Locate the cell with the specified text and output its [X, Y] center coordinate. 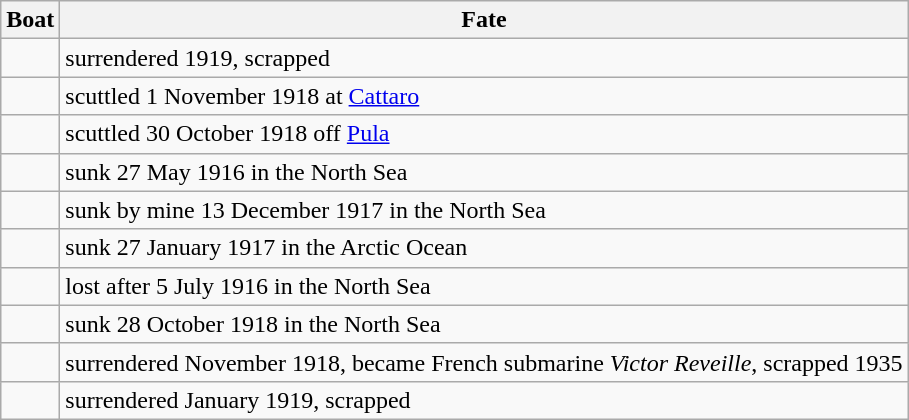
sunk 27 January 1917 in the Arctic Ocean [484, 248]
surrendered November 1918, became French submarine Victor Reveille, scrapped 1935 [484, 362]
surrendered 1919, scrapped [484, 58]
sunk 28 October 1918 in the North Sea [484, 324]
Boat [30, 20]
scuttled 30 October 1918 off Pula [484, 134]
lost after 5 July 1916 in the North Sea [484, 286]
surrendered January 1919, scrapped [484, 400]
sunk by mine 13 December 1917 in the North Sea [484, 210]
scuttled 1 November 1918 at Cattaro [484, 96]
Fate [484, 20]
sunk 27 May 1916 in the North Sea [484, 172]
